Find where the given text appears and provide that cell's center as (x, y) coordinate. 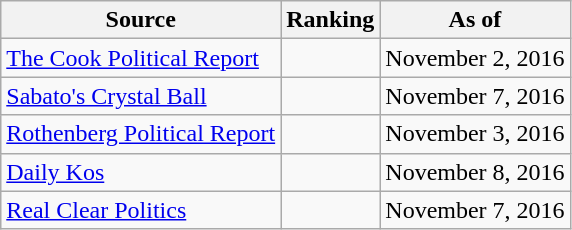
As of (475, 20)
The Cook Political Report (141, 58)
November 8, 2016 (475, 172)
Daily Kos (141, 172)
November 3, 2016 (475, 134)
Real Clear Politics (141, 210)
Sabato's Crystal Ball (141, 96)
November 2, 2016 (475, 58)
Ranking (330, 20)
Source (141, 20)
Rothenberg Political Report (141, 134)
